Return [x, y] of the center of cell containing provided text 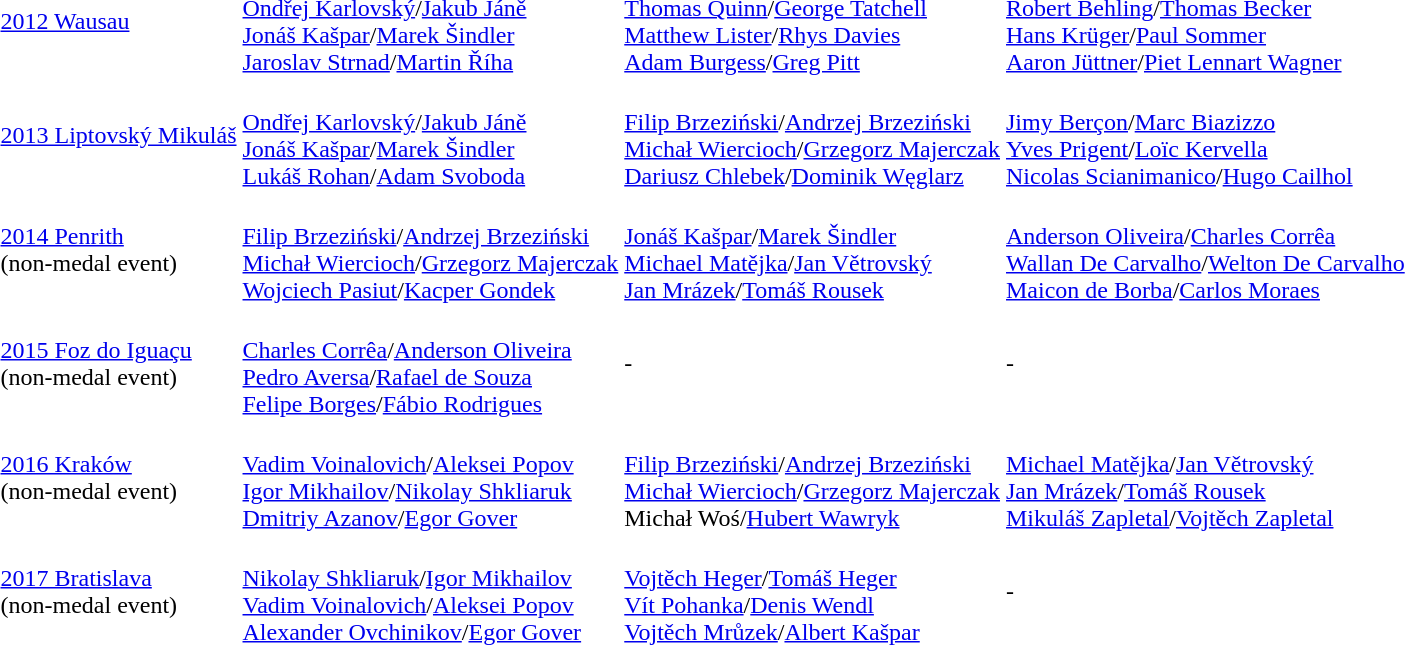
Filip Brzeziński/Andrzej BrzezińskiMichał Wiercioch/Grzegorz MajerczakWojciech Pasiut/Kacper Gondek [430, 250]
Charles Corrêa/Anderson OliveiraPedro Aversa/Rafael de SouzaFelipe Borges/Fábio Rodrigues [430, 364]
- [812, 364]
Filip Brzeziński/Andrzej BrzezińskiMichał Wiercioch/Grzegorz MajerczakMichał Woś/Hubert Wawryk [812, 478]
Vadim Voinalovich/Aleksei PopovIgor Mikhailov/Nikolay ShkliarukDmitriy Azanov/Egor Gover [430, 478]
Ondřej Karlovský/Jakub JáněJonáš Kašpar/Marek ŠindlerLukáš Rohan/Adam Svoboda [430, 136]
Filip Brzeziński/Andrzej BrzezińskiMichał Wiercioch/Grzegorz MajerczakDariusz Chlebek/Dominik Węglarz [812, 136]
Jonáš Kašpar/Marek ŠindlerMichael Matějka/Jan VětrovskýJan Mrázek/Tomáš Rousek [812, 250]
